Extract the [X, Y] coordinate from the center of the cell holding the provided text.  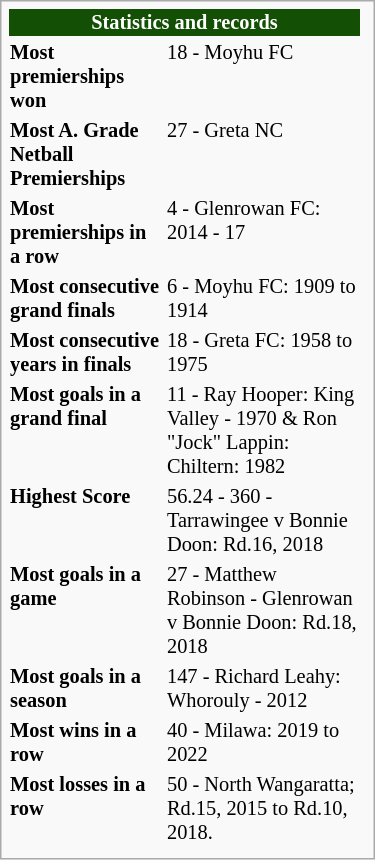
27 - Greta NC [262, 154]
18 - Greta FC: 1958 to 1975 [262, 352]
Most consecutive years in finals [86, 352]
Most goals in a season [86, 688]
27 - Matthew Robinson - Glenrowan v Bonnie Doon: Rd.18, 2018 [262, 610]
56.24 - 360 - Tarrawingee v Bonnie Doon: Rd.16, 2018 [262, 520]
11 - Ray Hooper: King Valley - 1970 & Ron "Jock" Lappin: Chiltern: 1982 [262, 430]
18 - Moyhu FC [262, 76]
Most A. Grade Netball Premierships [86, 154]
Most wins in a row [86, 742]
50 - North Wangaratta; Rd.15, 2015 to Rd.10, 2018. [262, 808]
Most premierships in a row [86, 232]
Most goals in a grand final [86, 430]
Most losses in a row [86, 808]
Highest Score [86, 520]
4 - Glenrowan FC: 2014 - 17 [262, 232]
6 - Moyhu FC: 1909 to 1914 [262, 298]
Most goals in a game [86, 610]
Most consecutive grand finals [86, 298]
Most premierships won [86, 76]
Statistics and records [185, 22]
40 - Milawa: 2019 to 2022 [262, 742]
147 - Richard Leahy: Whorouly - 2012 [262, 688]
